Return [X, Y] of the center of cell containing provided text 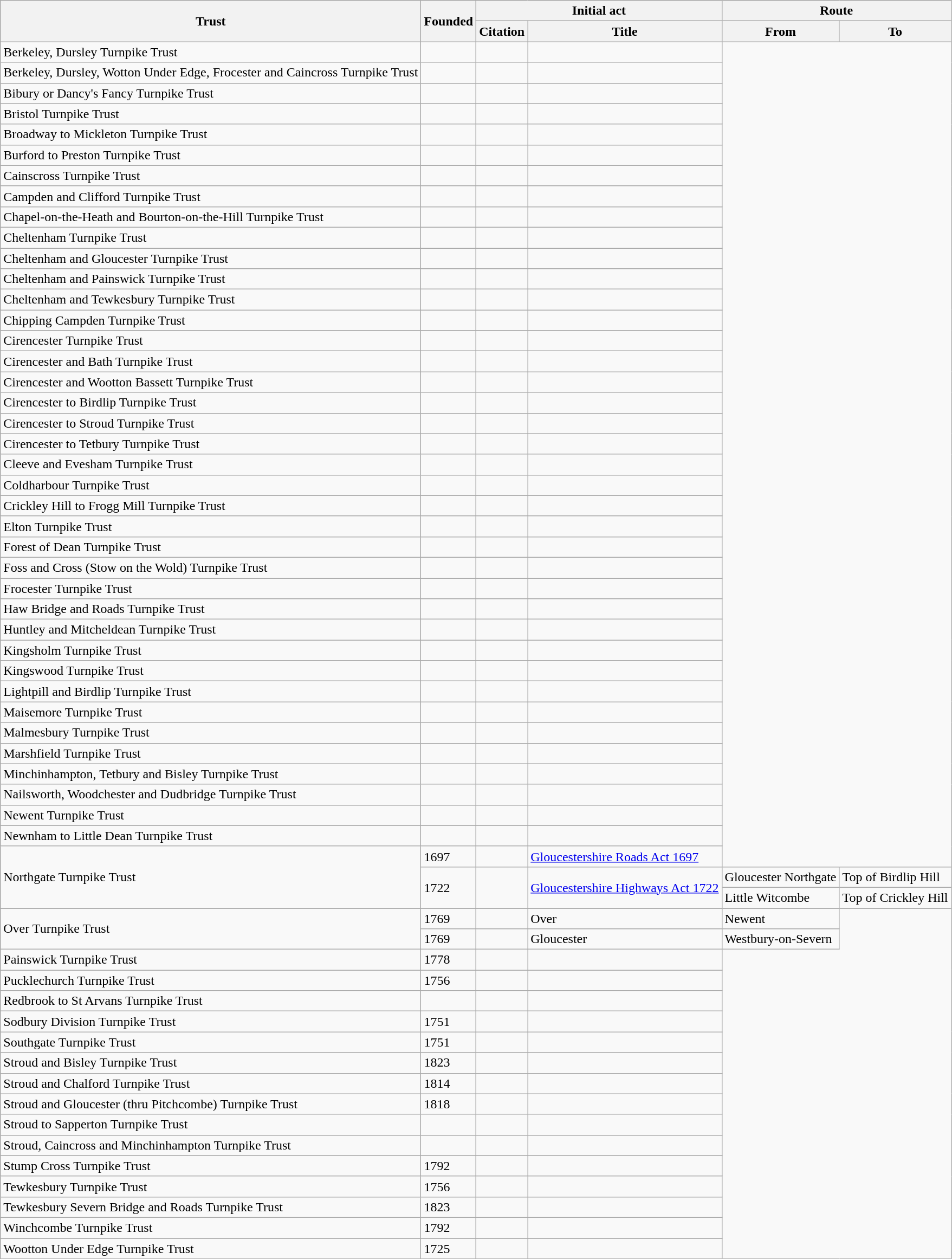
Forest of Dean Turnpike Trust [211, 547]
Chapel-on-the-Heath and Bourton-on-the-Hill Turnpike Trust [211, 217]
Cheltenham Turnpike Trust [211, 237]
Haw Bridge and Roads Turnpike Trust [211, 609]
Tewkesbury Severn Bridge and Roads Turnpike Trust [211, 1207]
Title [625, 31]
Maisemore Turnpike Trust [211, 712]
Pucklechurch Turnpike Trust [211, 980]
Over [625, 919]
Northgate Turnpike Trust [211, 877]
Campden and Clifford Turnpike Trust [211, 196]
Route [837, 11]
Newent [780, 919]
Berkeley, Dursley Turnpike Trust [211, 52]
Marshfield Turnpike Trust [211, 753]
Wootton Under Edge Turnpike Trust [211, 1248]
Cirencester and Wootton Bassett Turnpike Trust [211, 382]
Crickley Hill to Frogg Mill Turnpike Trust [211, 506]
Broadway to Mickleton Turnpike Trust [211, 134]
1725 [449, 1248]
Burford to Preston Turnpike Trust [211, 155]
Over Turnpike Trust [211, 929]
Minchinhampton, Tetbury and Bisley Turnpike Trust [211, 774]
Newent Turnpike Trust [211, 815]
Southgate Turnpike Trust [211, 1042]
1814 [449, 1083]
Cainscross Turnpike Trust [211, 176]
Cheltenham and Painswick Turnpike Trust [211, 279]
Malmesbury Turnpike Trust [211, 733]
1778 [449, 960]
Painswick Turnpike Trust [211, 960]
Stroud to Sapperton Turnpike Trust [211, 1125]
Winchcombe Turnpike Trust [211, 1228]
Gloucestershire Highways Act 1722 [625, 887]
Cirencester to Birdlip Turnpike Trust [211, 403]
Kingsholm Turnpike Trust [211, 650]
Gloucester Northgate [780, 877]
Cirencester Turnpike Trust [211, 341]
Kingswood Turnpike Trust [211, 671]
Stroud and Bisley Turnpike Trust [211, 1063]
From [780, 31]
Elton Turnpike Trust [211, 526]
Nailsworth, Woodchester and Dudbridge Turnpike Trust [211, 795]
Top of Crickley Hill [895, 898]
Stroud and Gloucester (thru Pitchcombe) Turnpike Trust [211, 1104]
Trust [211, 21]
Redbrook to St Arvans Turnpike Trust [211, 1001]
Huntley and Mitcheldean Turnpike Trust [211, 630]
1697 [449, 856]
Cirencester to Stroud Turnpike Trust [211, 423]
To [895, 31]
1818 [449, 1104]
Gloucestershire Roads Act 1697 [625, 856]
Westbury-on-Severn [780, 939]
Stroud, Caincross and Minchinhampton Turnpike Trust [211, 1145]
Cirencester and Bath Turnpike Trust [211, 361]
Foss and Cross (Stow on the Wold) Turnpike Trust [211, 567]
Top of Birdlip Hill [895, 877]
Cheltenham and Gloucester Turnpike Trust [211, 259]
Stump Cross Turnpike Trust [211, 1166]
Lightpill and Birdlip Turnpike Trust [211, 692]
Frocester Turnpike Trust [211, 588]
Cirencester to Tetbury Turnpike Trust [211, 444]
Tewkesbury Turnpike Trust [211, 1186]
1722 [449, 887]
Citation [502, 31]
Berkeley, Dursley, Wotton Under Edge, Frocester and Caincross Turnpike Trust [211, 73]
Sodbury Division Turnpike Trust [211, 1022]
Bibury or Dancy's Fancy Turnpike Trust [211, 93]
Bristol Turnpike Trust [211, 114]
Coldharbour Turnpike Trust [211, 485]
Little Witcombe [780, 898]
Newnham to Little Dean Turnpike Trust [211, 836]
Cheltenham and Tewkesbury Turnpike Trust [211, 300]
Chipping Campden Turnpike Trust [211, 320]
Founded [449, 21]
Cleeve and Evesham Turnpike Trust [211, 464]
Initial act [599, 11]
Stroud and Chalford Turnpike Trust [211, 1083]
Gloucester [625, 939]
